Search for the cell housing the specified text and yield its [x, y] center coordinate. 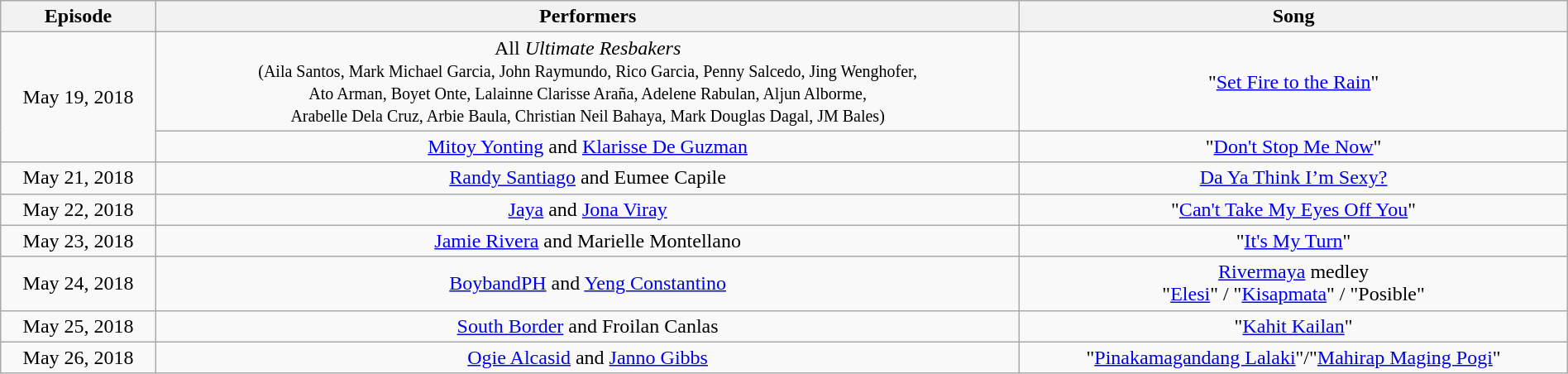
"Pinakamagandang Lalaki"/"Mahirap Maging Pogi" [1293, 357]
May 19, 2018 [79, 98]
Jaya and Jona Viray [587, 209]
"Set Fire to the Rain" [1293, 81]
May 23, 2018 [79, 241]
"Can't Take My Eyes Off You" [1293, 209]
BoybandPH and Yeng Constantino [587, 283]
May 24, 2018 [79, 283]
Song [1293, 17]
May 26, 2018 [79, 357]
Ogie Alcasid and Janno Gibbs [587, 357]
Performers [587, 17]
"Kahit Kailan" [1293, 326]
May 21, 2018 [79, 178]
"It's My Turn" [1293, 241]
"Don't Stop Me Now" [1293, 146]
May 22, 2018 [79, 209]
South Border and Froilan Canlas [587, 326]
Jamie Rivera and Marielle Montellano [587, 241]
Da Ya Think I’m Sexy? [1293, 178]
May 25, 2018 [79, 326]
Rivermaya medley"Elesi" / "Kisapmata" / "Posible" [1293, 283]
Mitoy Yonting and Klarisse De Guzman [587, 146]
Episode [79, 17]
Randy Santiago and Eumee Capile [587, 178]
